Locate the cell with the specified text and output its (x, y) center coordinate. 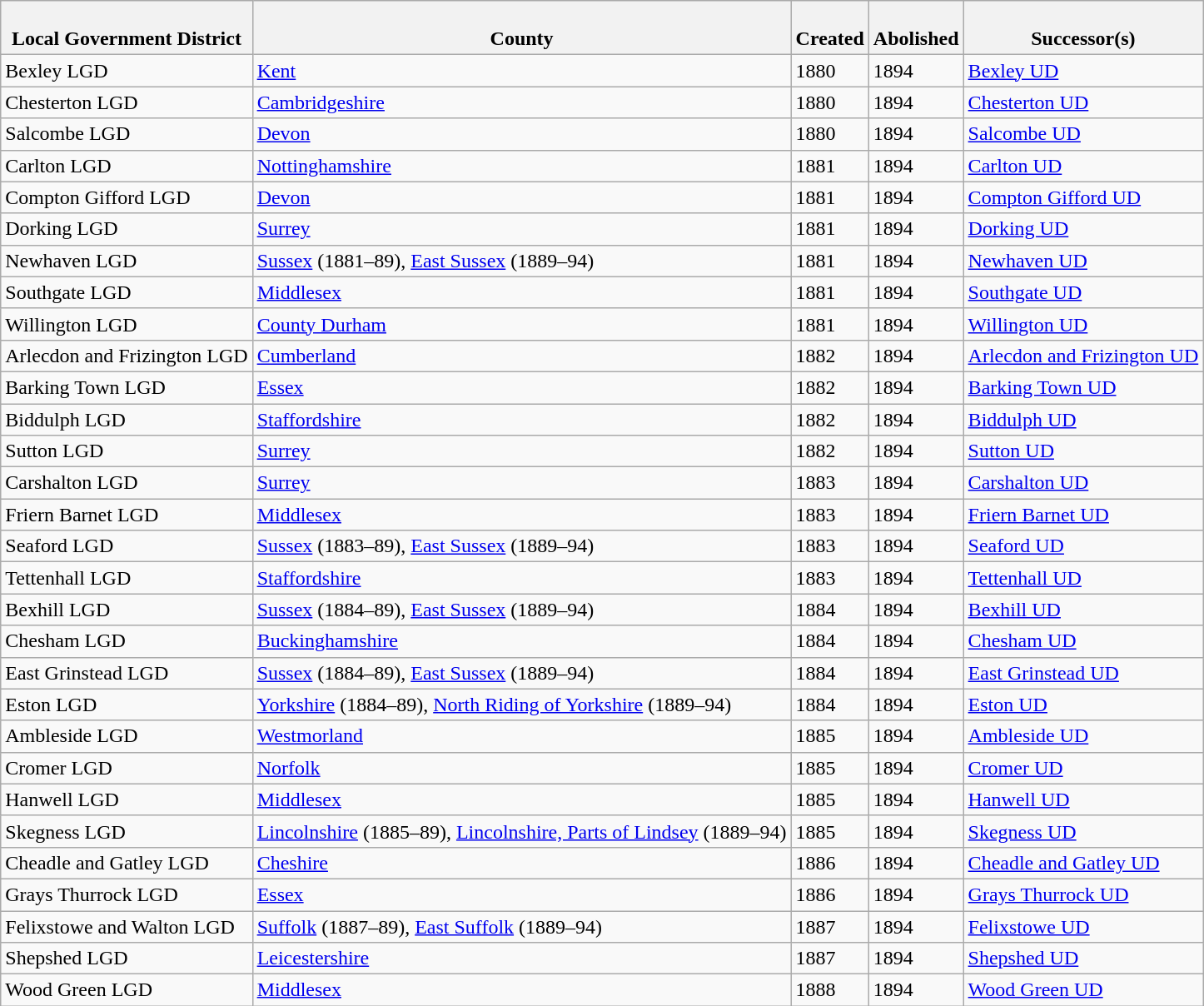
Leicestershire (521, 959)
Shepshed UD (1083, 959)
County Durham (521, 324)
Shepshed LGD (127, 959)
Compton Gifford UD (1083, 197)
Biddulph UD (1083, 419)
Friern Barnet LGD (127, 515)
Dorking UD (1083, 229)
Compton Gifford LGD (127, 197)
Cambridgeshire (521, 102)
East Grinstead UD (1083, 673)
Carshalton UD (1083, 483)
Suffolk (1887–89), East Suffolk (1889–94) (521, 927)
Buckinghamshire (521, 641)
Tettenhall UD (1083, 578)
Cheadle and Gatley UD (1083, 863)
Seaford UD (1083, 546)
Biddulph LGD (127, 419)
Bexhill UD (1083, 610)
Salcombe UD (1083, 134)
Westmorland (521, 736)
Bexley UD (1083, 71)
Skegness LGD (127, 831)
Cromer LGD (127, 768)
Cheshire (521, 863)
Chesterton UD (1083, 102)
Sussex (1881–89), East Sussex (1889–94) (521, 261)
Created (829, 28)
Sutton UD (1083, 451)
Barking Town LGD (127, 387)
Yorkshire (1884–89), North Riding of Yorkshire (1889–94) (521, 705)
1888 (829, 990)
Eston UD (1083, 705)
Sussex (1883–89), East Sussex (1889–94) (521, 546)
Skegness UD (1083, 831)
Felixstowe and Walton LGD (127, 927)
Tettenhall LGD (127, 578)
Grays Thurrock UD (1083, 894)
Local Government District (127, 28)
Barking Town UD (1083, 387)
Carshalton LGD (127, 483)
Arlecdon and Frizington UD (1083, 356)
Chesham LGD (127, 641)
Chesham UD (1083, 641)
Dorking LGD (127, 229)
Cromer UD (1083, 768)
Wood Green LGD (127, 990)
Abolished (916, 28)
Cheadle and Gatley LGD (127, 863)
Seaford LGD (127, 546)
Friern Barnet UD (1083, 515)
Southgate UD (1083, 292)
Southgate LGD (127, 292)
Ambleside LGD (127, 736)
Lincolnshire (1885–89), Lincolnshire, Parts of Lindsey (1889–94) (521, 831)
Arlecdon and Frizington LGD (127, 356)
Carlton LGD (127, 166)
Norfolk (521, 768)
Kent (521, 71)
Hanwell UD (1083, 799)
Ambleside UD (1083, 736)
Successor(s) (1083, 28)
Carlton UD (1083, 166)
Nottinghamshire (521, 166)
Hanwell LGD (127, 799)
Bexhill LGD (127, 610)
Willington LGD (127, 324)
Cumberland (521, 356)
County (521, 28)
Newhaven UD (1083, 261)
East Grinstead LGD (127, 673)
Grays Thurrock LGD (127, 894)
Eston LGD (127, 705)
Newhaven LGD (127, 261)
Sutton LGD (127, 451)
Chesterton LGD (127, 102)
Salcombe LGD (127, 134)
Felixstowe UD (1083, 927)
Bexley LGD (127, 71)
Wood Green UD (1083, 990)
Willington UD (1083, 324)
